Capture the cell that displays the provided text and extract its [x, y] central coordinate. 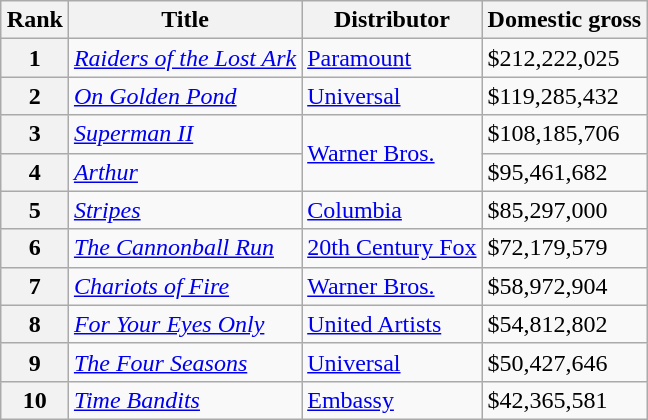
$58,972,904 [564, 286]
3 [34, 134]
Raiders of the Lost Ark [184, 58]
Paramount [392, 58]
$85,297,000 [564, 210]
$119,285,432 [564, 96]
9 [34, 362]
$72,179,579 [564, 248]
7 [34, 286]
$42,365,581 [564, 400]
Rank [34, 20]
$95,461,682 [564, 172]
5 [34, 210]
Embassy [392, 400]
6 [34, 248]
Time Bandits [184, 400]
Superman II [184, 134]
8 [34, 324]
The Four Seasons [184, 362]
Domestic gross [564, 20]
$50,427,646 [564, 362]
For Your Eyes Only [184, 324]
4 [34, 172]
$54,812,802 [564, 324]
10 [34, 400]
$108,185,706 [564, 134]
Chariots of Fire [184, 286]
Title [184, 20]
United Artists [392, 324]
2 [34, 96]
$212,222,025 [564, 58]
Arthur [184, 172]
Stripes [184, 210]
Columbia [392, 210]
1 [34, 58]
On Golden Pond [184, 96]
Distributor [392, 20]
20th Century Fox [392, 248]
The Cannonball Run [184, 248]
